From the cell containing the given text, extract its center point as [x, y] coordinate. 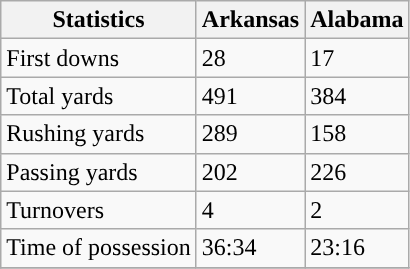
Arkansas [250, 20]
202 [250, 172]
491 [250, 96]
Alabama [357, 20]
36:34 [250, 248]
Rushing yards [99, 134]
2 [357, 210]
Turnovers [99, 210]
Statistics [99, 20]
28 [250, 58]
4 [250, 210]
289 [250, 134]
384 [357, 96]
17 [357, 58]
23:16 [357, 248]
First downs [99, 58]
Passing yards [99, 172]
226 [357, 172]
Total yards [99, 96]
158 [357, 134]
Time of possession [99, 248]
